Pinpoint the cell where the given text exists, returning its (x, y) midpoint coordinate. 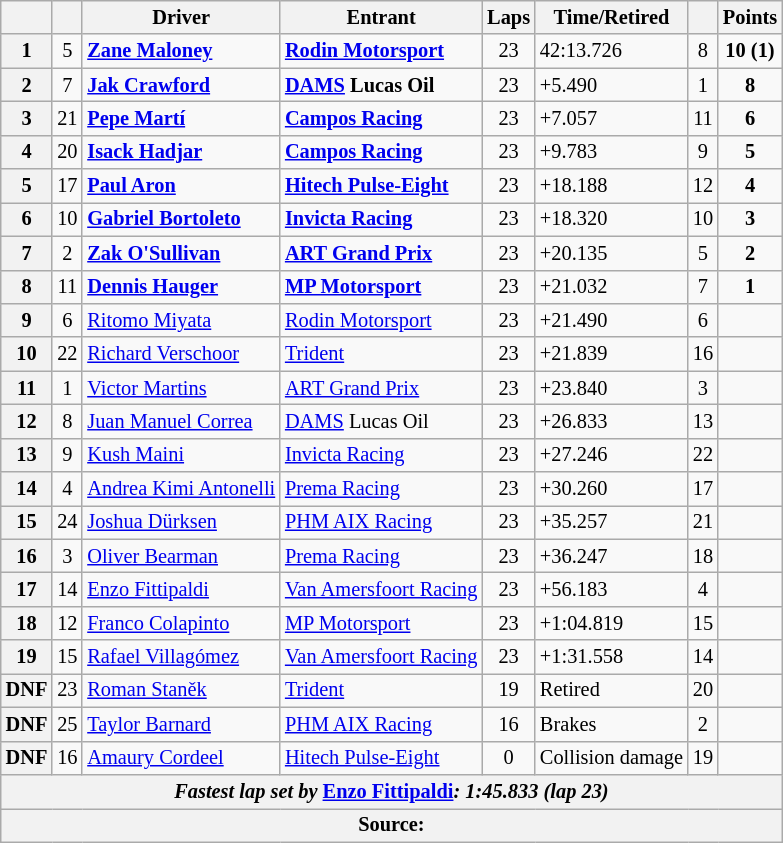
10 (1) (750, 51)
Brakes (612, 724)
+20.135 (612, 253)
+1:04.819 (612, 623)
Amaury Cordeel (181, 758)
Time/Retired (612, 17)
+21.839 (612, 354)
Dennis Hauger (181, 287)
+21.490 (612, 320)
+18.320 (612, 219)
Retired (612, 690)
Collision damage (612, 758)
+26.833 (612, 421)
+23.840 (612, 388)
42:13.726 (612, 51)
Joshua Dürksen (181, 522)
+30.260 (612, 489)
Pepe Martí (181, 118)
Entrant (381, 17)
25 (67, 724)
Andrea Kimi Antonelli (181, 489)
Roman Staněk (181, 690)
+1:31.558 (612, 657)
Jak Crawford (181, 85)
Zak O'Sullivan (181, 253)
Isack Hadjar (181, 152)
+5.490 (612, 85)
Ritomo Miyata (181, 320)
Zane Maloney (181, 51)
Richard Verschoor (181, 354)
Fastest lap set by Enzo Fittipaldi: 1:45.833 (lap 23) (392, 791)
Victor Martins (181, 388)
Enzo Fittipaldi (181, 589)
Oliver Bearman (181, 556)
Taylor Barnard (181, 724)
Laps (508, 17)
Source: (392, 825)
Points (750, 17)
+7.057 (612, 118)
+27.246 (612, 455)
+56.183 (612, 589)
+9.783 (612, 152)
Driver (181, 17)
Gabriel Bortoleto (181, 219)
Juan Manuel Correa (181, 421)
Paul Aron (181, 186)
Kush Maini (181, 455)
+36.247 (612, 556)
Franco Colapinto (181, 623)
24 (67, 522)
0 (508, 758)
+18.188 (612, 186)
+21.032 (612, 287)
Rafael Villagómez (181, 657)
+35.257 (612, 522)
